Provide the (X, Y) coordinate of the cell's center where the given text is located.  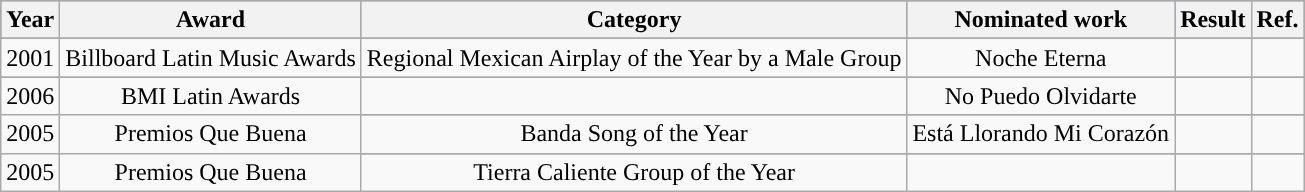
Nominated work (1041, 20)
Ref. (1278, 20)
Banda Song of the Year (634, 134)
Noche Eterna (1041, 58)
No Puedo Olvidarte (1041, 96)
Year (30, 20)
BMI Latin Awards (211, 96)
Tierra Caliente Group of the Year (634, 172)
2001 (30, 58)
Está Llorando Mi Corazón (1041, 134)
Result (1213, 20)
Award (211, 20)
Category (634, 20)
Billboard Latin Music Awards (211, 58)
Regional Mexican Airplay of the Year by a Male Group (634, 58)
2006 (30, 96)
